Find where the given text appears and provide that cell's center as [x, y] coordinate. 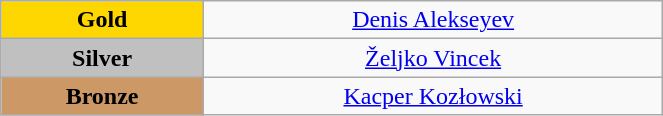
Gold [102, 20]
Željko Vincek [432, 58]
Kacper Kozłowski [432, 96]
Bronze [102, 96]
Denis Alekseyev [432, 20]
Silver [102, 58]
